Search for the cell housing the specified text and yield its [x, y] center coordinate. 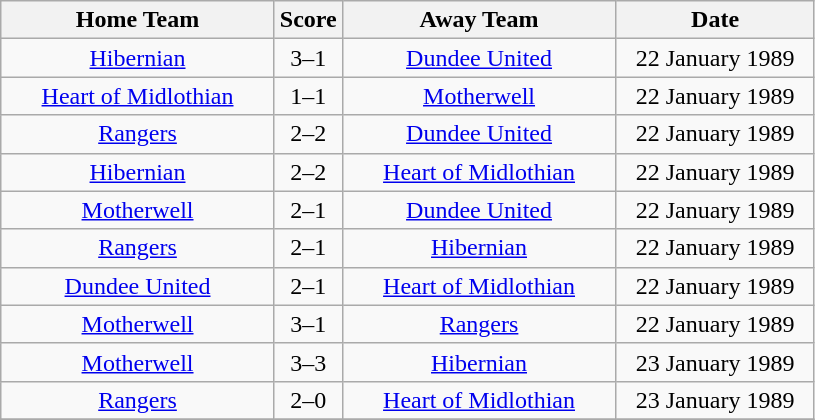
1–1 [308, 96]
2–0 [308, 400]
Away Team [479, 20]
Home Team [138, 20]
Date [716, 20]
Score [308, 20]
3–3 [308, 362]
